For the text-containing cell, return its midpoint in [x, y] coordinate format. 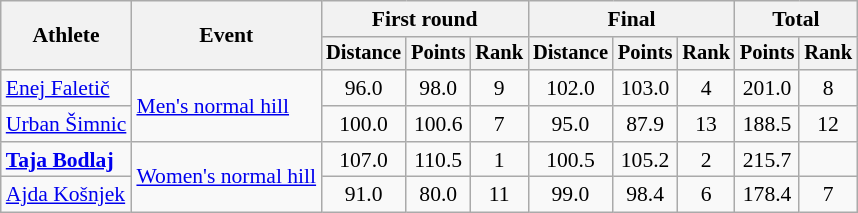
Final [632, 19]
87.9 [645, 124]
13 [706, 124]
12 [828, 124]
Women's normal hill [226, 178]
Ajda Košnjek [66, 195]
110.5 [438, 160]
4 [706, 88]
178.4 [767, 195]
98.4 [645, 195]
1 [499, 160]
80.0 [438, 195]
100.0 [364, 124]
98.0 [438, 88]
102.0 [570, 88]
8 [828, 88]
100.5 [570, 160]
188.5 [767, 124]
Urban Šimnic [66, 124]
Enej Faletič [66, 88]
100.6 [438, 124]
6 [706, 195]
215.7 [767, 160]
11 [499, 195]
Event [226, 36]
91.0 [364, 195]
Men's normal hill [226, 106]
105.2 [645, 160]
103.0 [645, 88]
95.0 [570, 124]
9 [499, 88]
96.0 [364, 88]
First round [424, 19]
Athlete [66, 36]
Total [796, 19]
99.0 [570, 195]
Taja Bodlaj [66, 160]
201.0 [767, 88]
107.0 [364, 160]
2 [706, 160]
